Search for the cell housing the specified text and yield its (x, y) center coordinate. 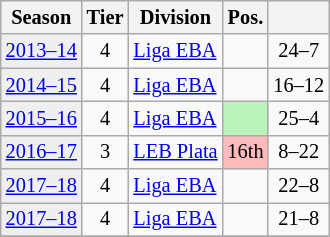
25–4 (298, 118)
2015–16 (42, 118)
21–8 (298, 219)
2016–17 (42, 152)
Division (175, 17)
2014–15 (42, 85)
16–12 (298, 85)
Tier (106, 17)
3 (106, 152)
2013–14 (42, 51)
Season (42, 17)
Pos. (245, 17)
22–8 (298, 186)
LEB Plata (175, 152)
16th (245, 152)
8–22 (298, 152)
24–7 (298, 51)
